Identify which cell holds the provided text, then report its (x, y) central coordinate. 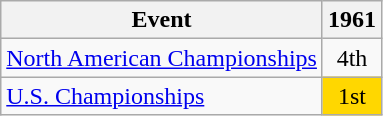
4th (352, 58)
1961 (352, 20)
1st (352, 96)
North American Championships (162, 58)
Event (162, 20)
U.S. Championships (162, 96)
